Return (x, y) of the center of cell containing provided text 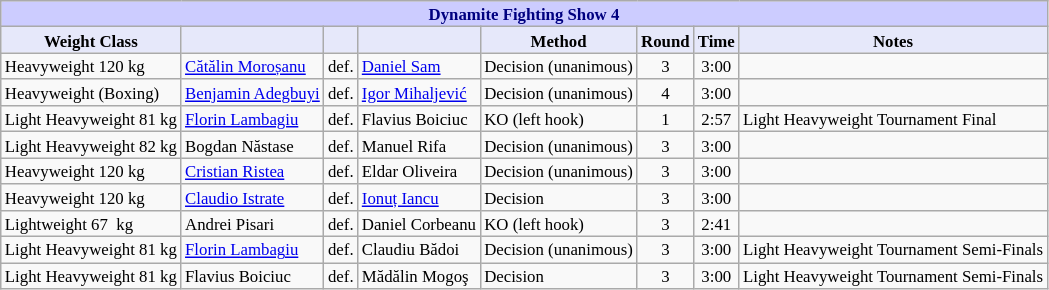
Heavyweight (Boxing) (91, 93)
Igor Mihaljević (419, 93)
Andrei Pisari (252, 224)
4 (666, 93)
Method (558, 40)
Claudio Istrate (252, 197)
Time (716, 40)
Mădălin Mogoş (419, 276)
Light Heavyweight 82 kg (91, 145)
Manuel Rifa (419, 145)
2:57 (716, 119)
Weight Class (91, 40)
Eldar Oliveira (419, 171)
Claudiu Bădoi (419, 250)
Benjamin Adegbuyi (252, 93)
Notes (893, 40)
2:41 (716, 224)
Ionuț Iancu (419, 197)
1 (666, 119)
Lightweight 67 kg (91, 224)
Daniel Corbeanu (419, 224)
Daniel Sam (419, 66)
Bogdan Năstase (252, 145)
Cristian Ristea (252, 171)
Round (666, 40)
Cătălin Moroșanu (252, 66)
Light Heavyweight Tournament Final (893, 119)
Dynamite Fighting Show 4 (524, 14)
